Output the [x, y] coordinate of the center of the cell containing the given text.  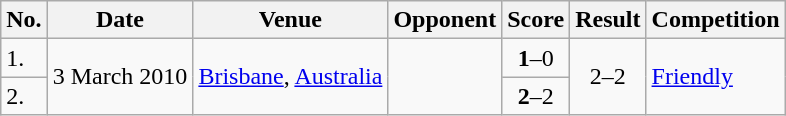
No. [24, 20]
Date [120, 20]
1–0 [536, 58]
Opponent [445, 20]
1. [24, 58]
Brisbane, Australia [290, 77]
3 March 2010 [120, 77]
Friendly [716, 77]
Result [608, 20]
Score [536, 20]
Competition [716, 20]
Venue [290, 20]
2. [24, 96]
